Output the (x, y) coordinate of the center of the cell containing the given text.  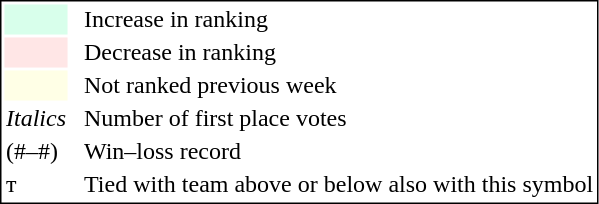
Number of first place votes (338, 119)
Increase in ranking (338, 19)
(#–#) (36, 151)
Tied with team above or below also with this symbol (338, 185)
Italics (36, 119)
Not ranked previous week (338, 85)
т (36, 185)
Win–loss record (338, 151)
Decrease in ranking (338, 53)
